From the cell containing the given text, extract its center point as [X, Y] coordinate. 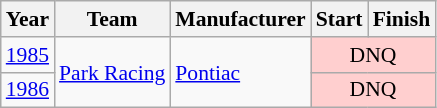
Year [28, 19]
Team [112, 19]
Pontiac [240, 72]
Start [340, 19]
Manufacturer [240, 19]
Park Racing [112, 72]
1986 [28, 90]
Finish [402, 19]
1985 [28, 55]
